Identify which cell holds the provided text, then report its (x, y) central coordinate. 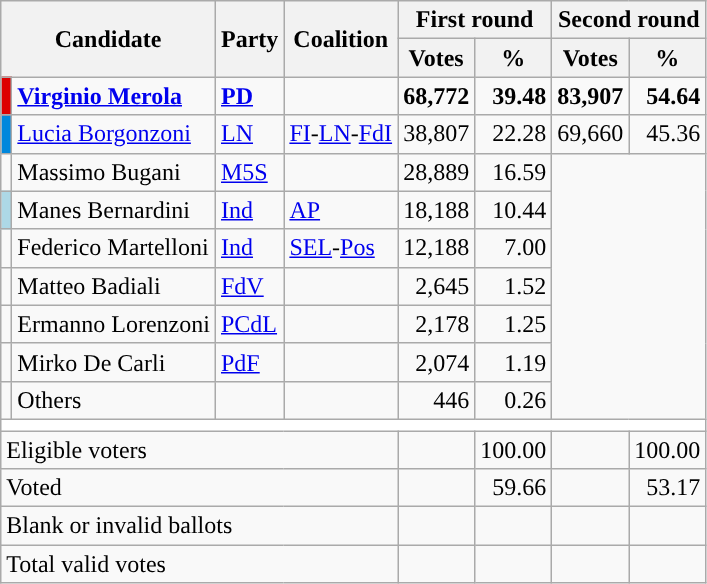
Candidate (108, 39)
446 (436, 400)
Total valid votes (200, 564)
54.64 (668, 96)
First round (475, 20)
10.44 (514, 210)
0.26 (514, 400)
Eligible voters (200, 449)
SEL-Pos (341, 248)
18,188 (436, 210)
Second round (629, 20)
7.00 (514, 248)
Federico Martelloni (114, 248)
FdV (249, 286)
1.25 (514, 324)
LN (249, 134)
83,907 (590, 96)
M5S (249, 172)
68,772 (436, 96)
Blank or invalid ballots (200, 526)
Lucia Borgonzoni (114, 134)
28,889 (436, 172)
FI-LN-FdI (341, 134)
2,645 (436, 286)
1.19 (514, 362)
69,660 (590, 134)
Matteo Badiali (114, 286)
Others (114, 400)
1.52 (514, 286)
59.66 (514, 488)
53.17 (668, 488)
PD (249, 96)
Virginio Merola (114, 96)
45.36 (668, 134)
AP (341, 210)
12,188 (436, 248)
PCdL (249, 324)
2,178 (436, 324)
39.48 (514, 96)
Manes Bernardini (114, 210)
Voted (200, 488)
22.28 (514, 134)
2,074 (436, 362)
Mirko De Carli (114, 362)
38,807 (436, 134)
Coalition (341, 39)
16.59 (514, 172)
PdF (249, 362)
Massimo Bugani (114, 172)
Ermanno Lorenzoni (114, 324)
Party (249, 39)
